Pinpoint the cell where the given text exists, returning its (x, y) midpoint coordinate. 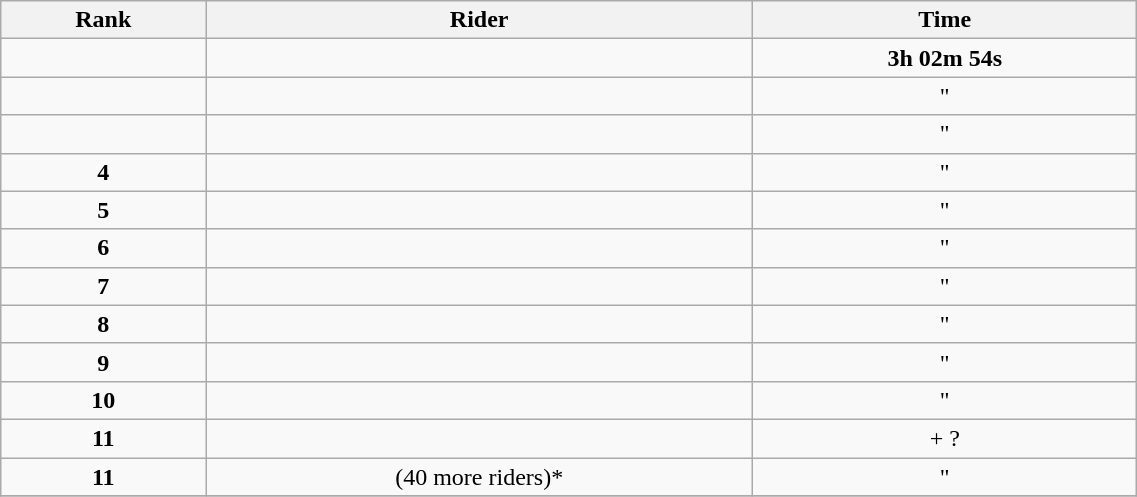
7 (104, 286)
4 (104, 172)
+ ? (945, 438)
Time (945, 20)
Rider (480, 20)
10 (104, 400)
9 (104, 362)
Rank (104, 20)
5 (104, 210)
8 (104, 324)
(40 more riders)* (480, 477)
6 (104, 248)
3h 02m 54s (945, 58)
